Output the [x, y] coordinate of the center of the cell containing the given text.  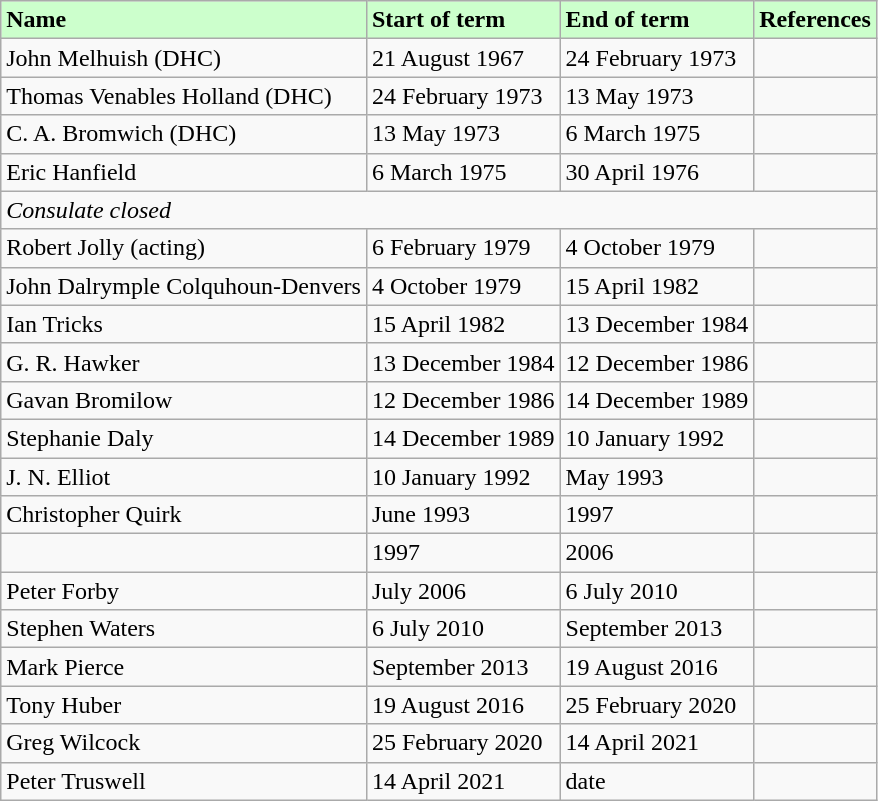
Stephen Waters [184, 629]
July 2006 [463, 591]
6 February 1979 [463, 248]
Gavan Bromilow [184, 400]
2006 [657, 553]
Greg Wilcock [184, 743]
Start of term [463, 20]
Mark Pierce [184, 667]
Peter Forby [184, 591]
21 August 1967 [463, 58]
Name [184, 20]
J. N. Elliot [184, 477]
Consulate closed [439, 210]
Tony Huber [184, 705]
Robert Jolly (acting) [184, 248]
Christopher Quirk [184, 515]
Eric Hanfield [184, 172]
30 April 1976 [657, 172]
C. A. Bromwich (DHC) [184, 134]
June 1993 [463, 515]
John Dalrymple Colquhoun-Denvers [184, 286]
End of term [657, 20]
References [816, 20]
May 1993 [657, 477]
Stephanie Daly [184, 438]
G. R. Hawker [184, 362]
date [657, 781]
Peter Truswell [184, 781]
Thomas Venables Holland (DHC) [184, 96]
John Melhuish (DHC) [184, 58]
Ian Tricks [184, 324]
